Identify which cell holds the provided text, then report its [x, y] central coordinate. 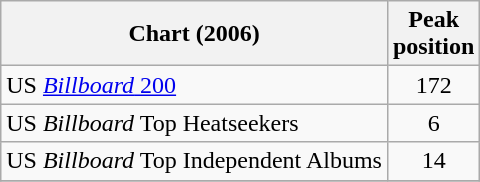
14 [433, 161]
US Billboard Top Independent Albums [194, 161]
Peakposition [433, 34]
6 [433, 123]
US Billboard Top Heatseekers [194, 123]
172 [433, 85]
Chart (2006) [194, 34]
US Billboard 200 [194, 85]
